Provide the (X, Y) coordinate of the cell's center where the given text is located.  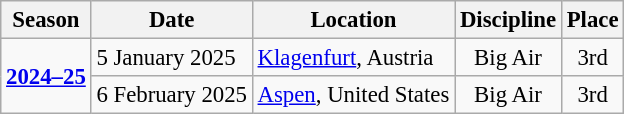
6 February 2025 (172, 95)
Klagenfurt, Austria (353, 58)
Discipline (508, 20)
Aspen, United States (353, 95)
5 January 2025 (172, 58)
Location (353, 20)
Season (46, 20)
Date (172, 20)
Place (592, 20)
2024–25 (46, 76)
